Search for the cell housing the specified text and yield its [x, y] center coordinate. 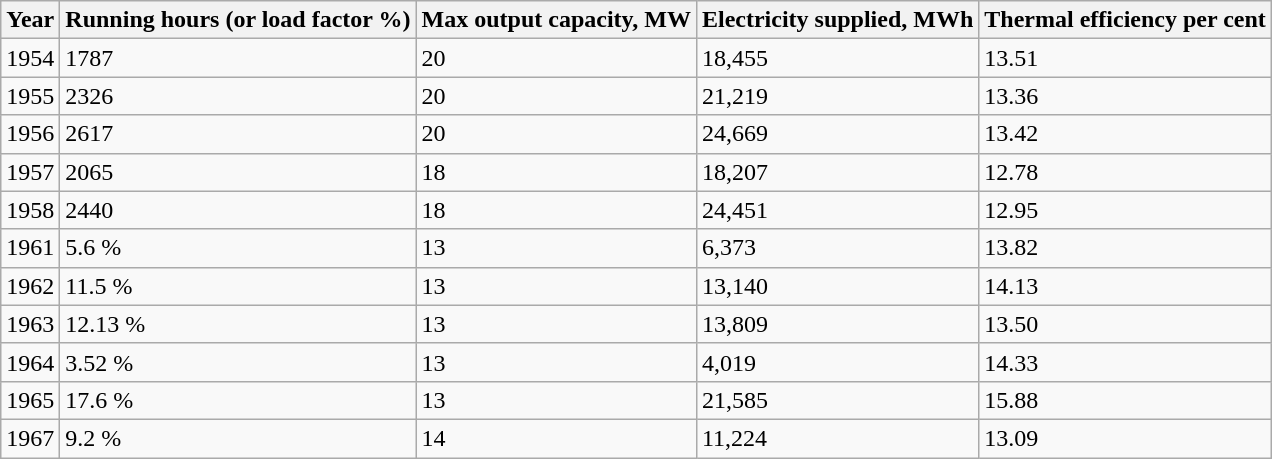
12.13 % [238, 324]
4,019 [837, 362]
1956 [30, 134]
12.95 [1126, 210]
1967 [30, 438]
21,219 [837, 96]
2065 [238, 172]
6,373 [837, 248]
Running hours (or load factor %) [238, 20]
13.82 [1126, 248]
1963 [30, 324]
17.6 % [238, 400]
1965 [30, 400]
1787 [238, 58]
18,455 [837, 58]
12.78 [1126, 172]
13,809 [837, 324]
13.50 [1126, 324]
9.2 % [238, 438]
1961 [30, 248]
2326 [238, 96]
1954 [30, 58]
5.6 % [238, 248]
Thermal efficiency per cent [1126, 20]
18,207 [837, 172]
Max output capacity, MW [556, 20]
1964 [30, 362]
Year [30, 20]
3.52 % [238, 362]
24,451 [837, 210]
13.09 [1126, 438]
21,585 [837, 400]
11,224 [837, 438]
1958 [30, 210]
Electricity supplied, MWh [837, 20]
1955 [30, 96]
2440 [238, 210]
14.33 [1126, 362]
11.5 % [238, 286]
13,140 [837, 286]
13.36 [1126, 96]
15.88 [1126, 400]
1962 [30, 286]
13.42 [1126, 134]
24,669 [837, 134]
14.13 [1126, 286]
14 [556, 438]
1957 [30, 172]
2617 [238, 134]
13.51 [1126, 58]
